From the cell containing the given text, extract its center point as (X, Y) coordinate. 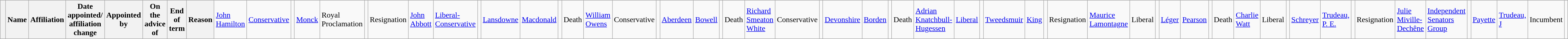
Date appointed/ affiliation change (85, 19)
Name (17, 19)
Payette (1484, 19)
Trudeau, J (1512, 19)
Incumbent (1546, 19)
Liberal-Conservative (455, 19)
Maurice Lamontagne (1109, 19)
John Hamilton (230, 19)
Trudeau, P. E. (1336, 19)
Lansdowne (501, 19)
Julie Miville-Dechêne (1410, 19)
Charlie Watt (1247, 19)
Macdonald (539, 19)
Richard Smeaton White (760, 19)
End of term (177, 19)
Borden (875, 19)
Independent Senators Group (1446, 19)
William Owens (598, 19)
Monck (307, 19)
Tweedsmuir (1004, 19)
Appointed by (124, 19)
John Abbott (421, 19)
Royal Proclamation (342, 19)
Reason (201, 19)
Affiliation (47, 19)
King (1034, 19)
On the advice of (155, 19)
Schreyer (1305, 19)
Bowell (706, 19)
Adrian Knatchbull-Hugessen (934, 19)
Pearson (1194, 19)
Devonshire (843, 19)
Aberdeen (677, 19)
Léger (1170, 19)
